Detect which cell encompasses the target text, then output its (X, Y) center coordinate. 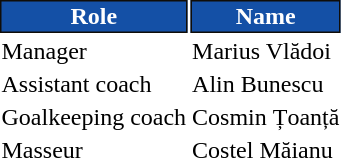
Cosmin Țoanță (266, 117)
Manager (94, 51)
Name (266, 16)
Alin Bunescu (266, 84)
Assistant coach (94, 84)
Goalkeeping coach (94, 117)
Role (94, 16)
Marius Vlădoi (266, 51)
